Extract the [X, Y] coordinate from the center of the cell holding the provided text.  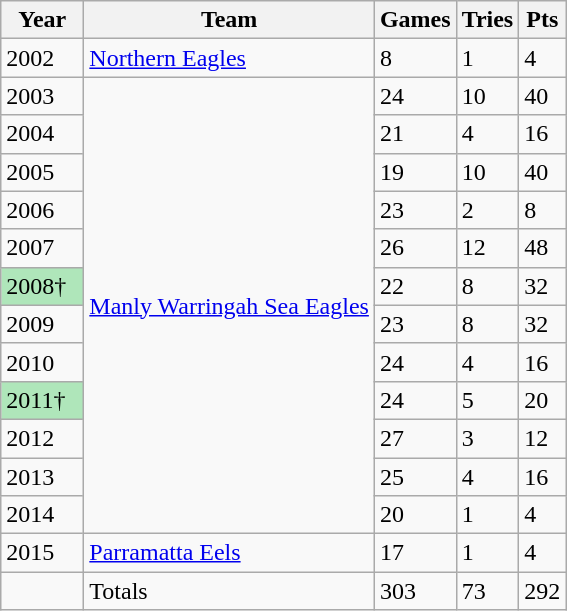
Totals [230, 591]
2007 [42, 248]
27 [415, 438]
2011† [42, 400]
2013 [42, 477]
26 [415, 248]
Northern Eagles [230, 58]
Team [230, 20]
2008† [42, 286]
21 [415, 134]
2015 [42, 553]
292 [542, 591]
2014 [42, 515]
2009 [42, 324]
19 [415, 172]
2 [488, 210]
303 [415, 591]
Manly Warringah Sea Eagles [230, 306]
5 [488, 400]
Games [415, 20]
Pts [542, 20]
2012 [42, 438]
48 [542, 248]
2002 [42, 58]
25 [415, 477]
Parramatta Eels [230, 553]
2010 [42, 362]
17 [415, 553]
2006 [42, 210]
2005 [42, 172]
3 [488, 438]
Year [42, 20]
73 [488, 591]
Tries [488, 20]
2003 [42, 96]
2004 [42, 134]
22 [415, 286]
